Return [x, y] of the center of cell containing provided text 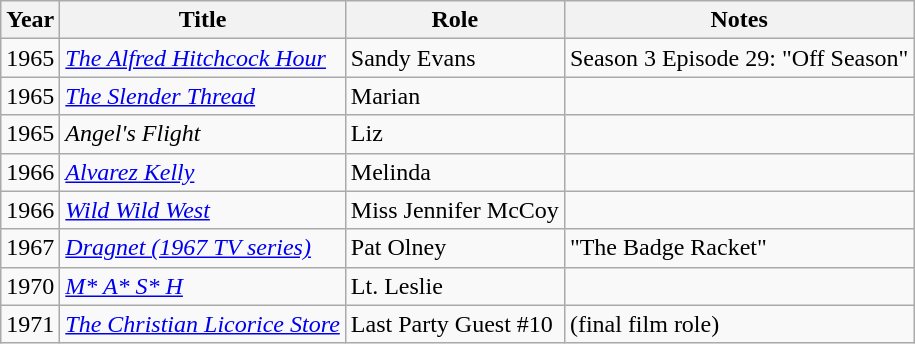
Role [454, 20]
Lt. Leslie [454, 286]
Notes [739, 20]
Marian [454, 96]
M* A* S* H [203, 286]
Miss Jennifer McCoy [454, 210]
Pat Olney [454, 248]
The Slender Thread [203, 96]
Liz [454, 134]
Wild Wild West [203, 210]
1971 [30, 324]
Season 3 Episode 29: "Off Season" [739, 58]
Last Party Guest #10 [454, 324]
"The Badge Racket" [739, 248]
Year [30, 20]
Sandy Evans [454, 58]
Alvarez Kelly [203, 172]
1970 [30, 286]
Dragnet (1967 TV series) [203, 248]
Melinda [454, 172]
(final film role) [739, 324]
1967 [30, 248]
Angel's Flight [203, 134]
The Christian Licorice Store [203, 324]
The Alfred Hitchcock Hour [203, 58]
Title [203, 20]
